Return the [X, Y] coordinate for the center point of the cell that contains the specified text.  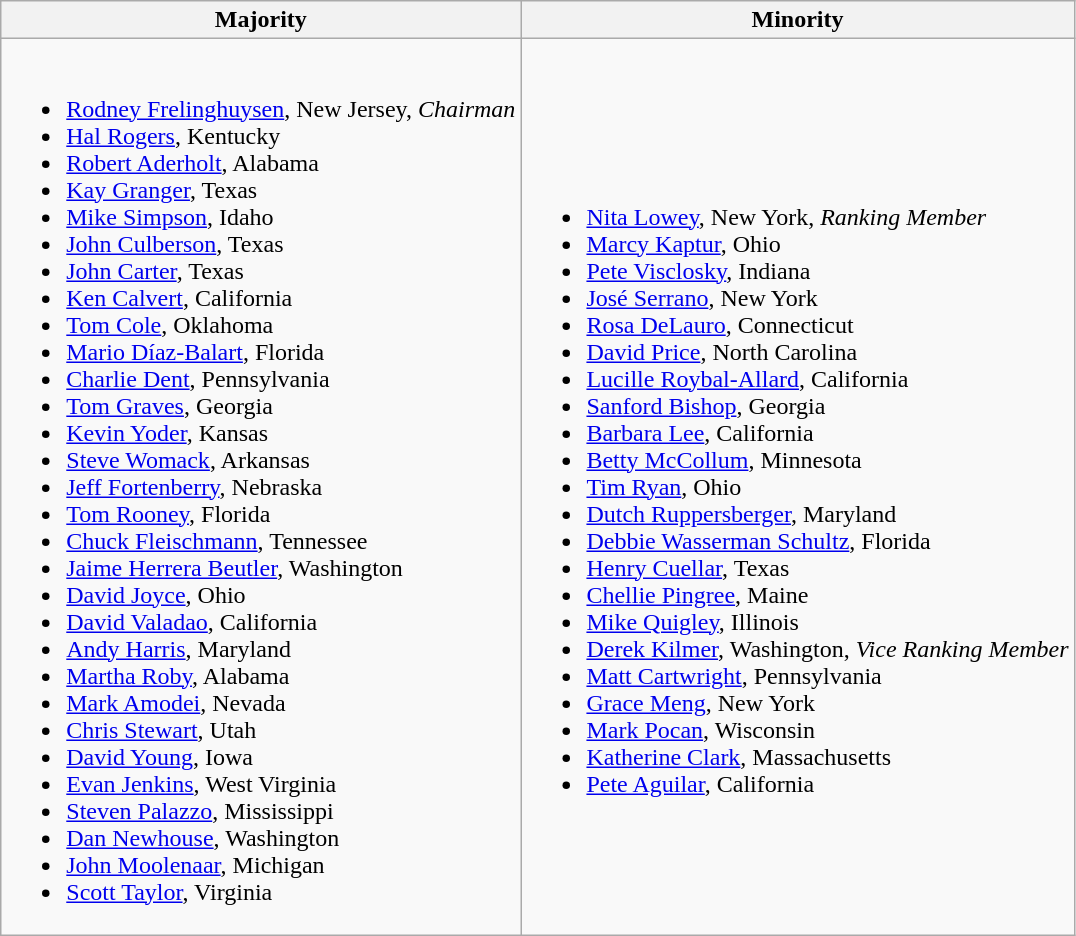
Minority [798, 20]
Majority [261, 20]
